Output the (X, Y) coordinate of the center of the cell containing the given text.  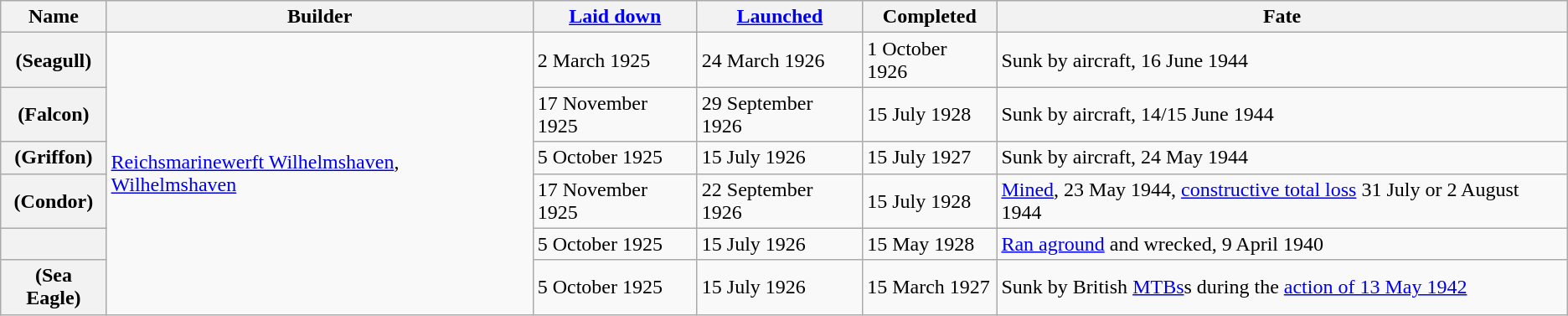
29 September 1926 (779, 114)
Sunk by aircraft, 16 June 1944 (1282, 60)
1 October 1926 (930, 60)
15 May 1928 (930, 244)
Name (54, 17)
Launched (779, 17)
2 March 1925 (615, 60)
15 July 1927 (930, 158)
Builder (320, 17)
Ran aground and wrecked, 9 April 1940 (1282, 244)
Reichsmarinewerft Wilhelmshaven, Wilhelmshaven (320, 174)
(Condor) (54, 201)
(Seagull) (54, 60)
Sunk by aircraft, 24 May 1944 (1282, 158)
(Sea Eagle) (54, 287)
15 March 1927 (930, 287)
Laid down (615, 17)
Completed (930, 17)
Sunk by aircraft, 14/15 June 1944 (1282, 114)
Fate (1282, 17)
24 March 1926 (779, 60)
22 September 1926 (779, 201)
Sunk by British MTBss during the action of 13 May 1942 (1282, 287)
(Griffon) (54, 158)
(Falcon) (54, 114)
Mined, 23 May 1944, constructive total loss 31 July or 2 August 1944 (1282, 201)
